Detect which cell encompasses the target text, then output its [x, y] center coordinate. 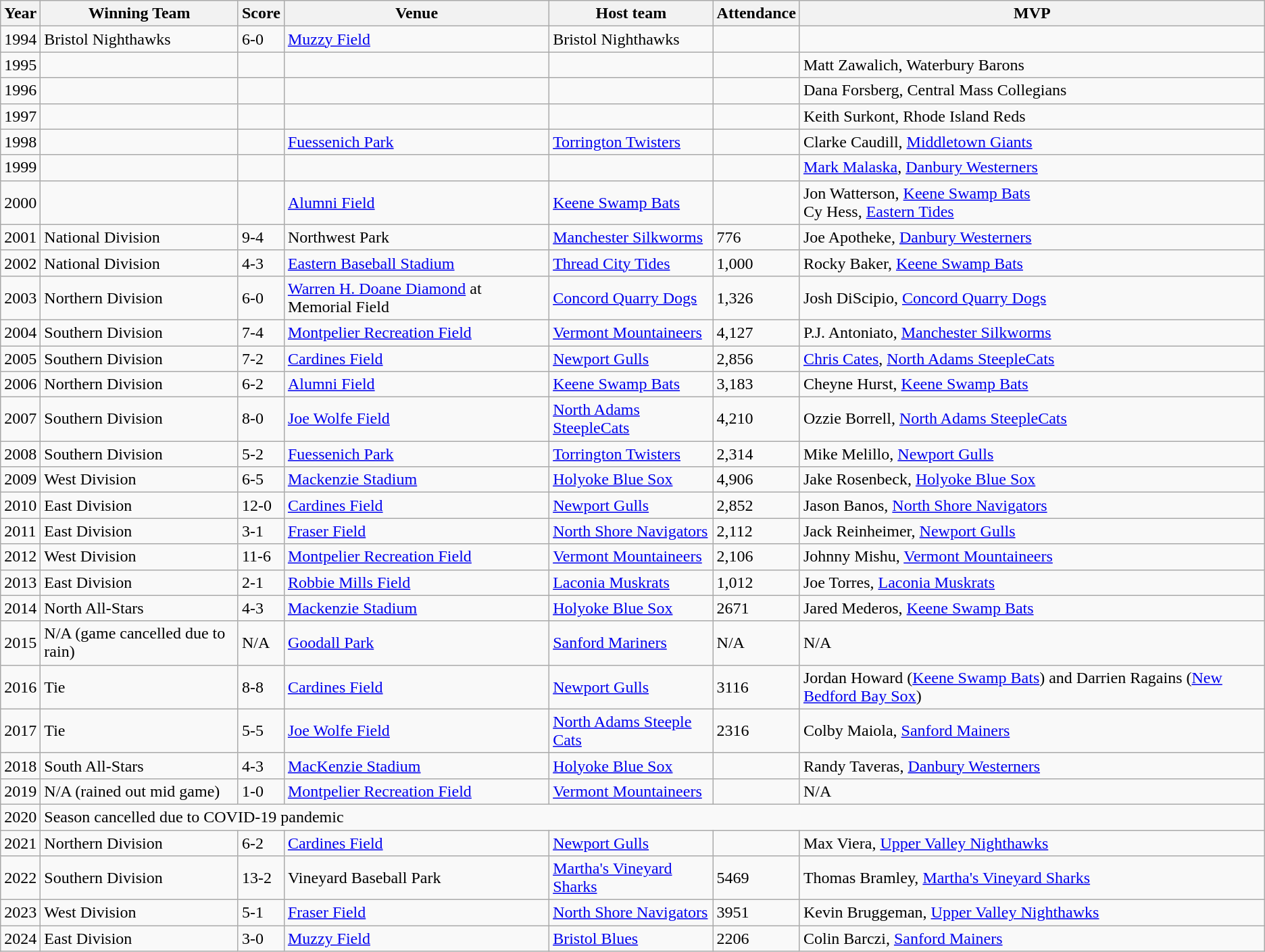
Colin Barczi, Sanford Mainers [1032, 938]
Bristol Blues [631, 938]
MacKenzie Stadium [416, 766]
Season cancelled due to COVID-19 pandemic [653, 817]
2316 [756, 731]
2005 [20, 359]
776 [756, 237]
2009 [20, 480]
Randy Taveras, Danbury Westerners [1032, 766]
3116 [756, 686]
2001 [20, 237]
5469 [756, 878]
2018 [20, 766]
2,852 [756, 505]
Josh DiScipio, Concord Quarry Dogs [1032, 297]
1,012 [756, 582]
3,183 [756, 384]
2024 [20, 938]
Northwest Park [416, 237]
Joe Torres, Laconia Muskrats [1032, 582]
11-6 [261, 557]
2020 [20, 817]
Attendance [756, 14]
2,106 [756, 557]
4,127 [756, 332]
Ozzie Borrell, North Adams SteepleCats [1032, 419]
2017 [20, 731]
2003 [20, 297]
2015 [20, 643]
Joe Apotheke, Danbury Westerners [1032, 237]
1,326 [756, 297]
2023 [20, 913]
Rocky Baker, Keene Swamp Bats [1032, 263]
Dana Forsberg, Central Mass Collegians [1032, 91]
Warren H. Doane Diamond at Memorial Field [416, 297]
2014 [20, 608]
Winning Team [139, 14]
Martha's Vineyard Sharks [631, 878]
Jack Reinheimer, Newport Gulls [1032, 531]
2022 [20, 878]
2021 [20, 843]
2010 [20, 505]
2007 [20, 419]
Thomas Bramley, Martha's Vineyard Sharks [1032, 878]
Goodall Park [416, 643]
South All-Stars [139, 766]
Keith Surkont, Rhode Island Reds [1032, 116]
Jon Watterson, Keene Swamp BatsCy Hess, Eastern Tides [1032, 203]
Colby Maiola, Sanford Mainers [1032, 731]
P.J. Antoniato, Manchester Silkworms [1032, 332]
2011 [20, 531]
8-8 [261, 686]
Thread City Tides [631, 263]
Max Viera, Upper Valley Nighthawks [1032, 843]
8-0 [261, 419]
Score [261, 14]
1,000 [756, 263]
2012 [20, 557]
Jason Banos, North Shore Navigators [1032, 505]
4,210 [756, 419]
Concord Quarry Dogs [631, 297]
Robbie Mills Field [416, 582]
12-0 [261, 505]
Mike Melillo, Newport Gulls [1032, 454]
3-1 [261, 531]
Manchester Silkworms [631, 237]
Matt Zawalich, Waterbury Barons [1032, 65]
Host team [631, 14]
7-2 [261, 359]
1-0 [261, 791]
Vineyard Baseball Park [416, 878]
Venue [416, 14]
Johnny Mishu, Vermont Mountaineers [1032, 557]
MVP [1032, 14]
Chris Cates, North Adams SteepleCats [1032, 359]
5-5 [261, 731]
2013 [20, 582]
2019 [20, 791]
Sanford Mariners [631, 643]
Year [20, 14]
1998 [20, 142]
2206 [756, 938]
2004 [20, 332]
3951 [756, 913]
13-2 [261, 878]
2671 [756, 608]
5-1 [261, 913]
4,906 [756, 480]
Laconia Muskrats [631, 582]
1997 [20, 116]
2000 [20, 203]
1996 [20, 91]
Eastern Baseball Stadium [416, 263]
1995 [20, 65]
North All-Stars [139, 608]
Jordan Howard (Keene Swamp Bats) and Darrien Ragains (New Bedford Bay Sox) [1032, 686]
3-0 [261, 938]
N/A (rained out mid game) [139, 791]
2016 [20, 686]
9-4 [261, 237]
1994 [20, 39]
2,856 [756, 359]
2002 [20, 263]
7-4 [261, 332]
Mark Malaska, Danbury Westerners [1032, 168]
Cheyne Hurst, Keene Swamp Bats [1032, 384]
Kevin Bruggeman, Upper Valley Nighthawks [1032, 913]
North Adams Steeple Cats [631, 731]
North Adams SteepleCats [631, 419]
Jake Rosenbeck, Holyoke Blue Sox [1032, 480]
2,112 [756, 531]
2-1 [261, 582]
5-2 [261, 454]
1999 [20, 168]
Jared Mederos, Keene Swamp Bats [1032, 608]
6-5 [261, 480]
N/A (game cancelled due to rain) [139, 643]
Clarke Caudill, Middletown Giants [1032, 142]
2006 [20, 384]
2,314 [756, 454]
2008 [20, 454]
